Search for the cell housing the specified text and yield its (x, y) center coordinate. 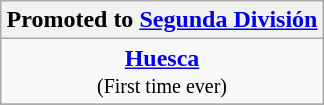
Huesca(First time ever) (162, 72)
Promoted to Segunda División (162, 20)
